Search for the cell housing the specified text and yield its (X, Y) center coordinate. 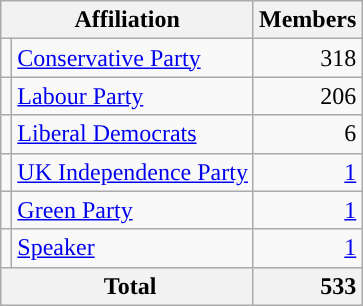
318 (307, 58)
Green Party (133, 210)
Speaker (133, 248)
Conservative Party (133, 58)
Labour Party (133, 96)
Liberal Democrats (133, 134)
Affiliation (128, 20)
UK Independence Party (133, 172)
6 (307, 134)
206 (307, 96)
533 (307, 286)
Total (128, 286)
Members (307, 20)
